Identify which cell holds the provided text, then report its [X, Y] central coordinate. 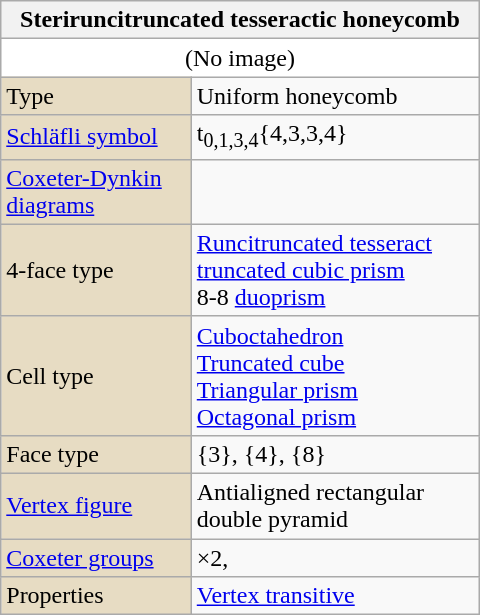
Face type [96, 454]
Schläfli symbol [96, 137]
t0,1,3,4{4,3,3,4} [335, 137]
(No image) [240, 58]
Coxeter groups [96, 558]
Uniform honeycomb [335, 96]
Steriruncitruncated tesseractic honeycomb [240, 20]
Type [96, 96]
Antialigned rectangular double pyramid [335, 506]
Properties [96, 596]
Cuboctahedron Truncated cube Triangular prism Octagonal prism [335, 376]
Coxeter-Dynkin diagrams [96, 192]
Runcitruncated tesseract truncated cubic prism 8-8 duoprism [335, 270]
×2, [335, 558]
Cell type [96, 376]
Vertex transitive [335, 596]
{3}, {4}, {8} [335, 454]
4-face type [96, 270]
Vertex figure [96, 506]
